Locate the cell with the specified text and output its [X, Y] center coordinate. 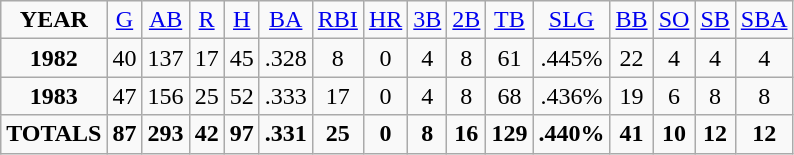
16 [466, 134]
SB [715, 20]
68 [510, 96]
H [242, 20]
61 [510, 58]
97 [242, 134]
156 [166, 96]
87 [124, 134]
BA [286, 20]
SBA [764, 20]
RBI [338, 20]
TB [510, 20]
1982 [54, 58]
41 [632, 134]
10 [674, 134]
293 [166, 134]
2B [466, 20]
.445% [572, 58]
6 [674, 96]
3B [428, 20]
40 [124, 58]
.331 [286, 134]
42 [206, 134]
19 [632, 96]
129 [510, 134]
47 [124, 96]
1983 [54, 96]
137 [166, 58]
BB [632, 20]
G [124, 20]
YEAR [54, 20]
.436% [572, 96]
TOTALS [54, 134]
SLG [572, 20]
.328 [286, 58]
R [206, 20]
45 [242, 58]
AB [166, 20]
HR [385, 20]
SO [674, 20]
.440% [572, 134]
22 [632, 58]
.333 [286, 96]
52 [242, 96]
